From the cell containing the given text, extract its center point as [X, Y] coordinate. 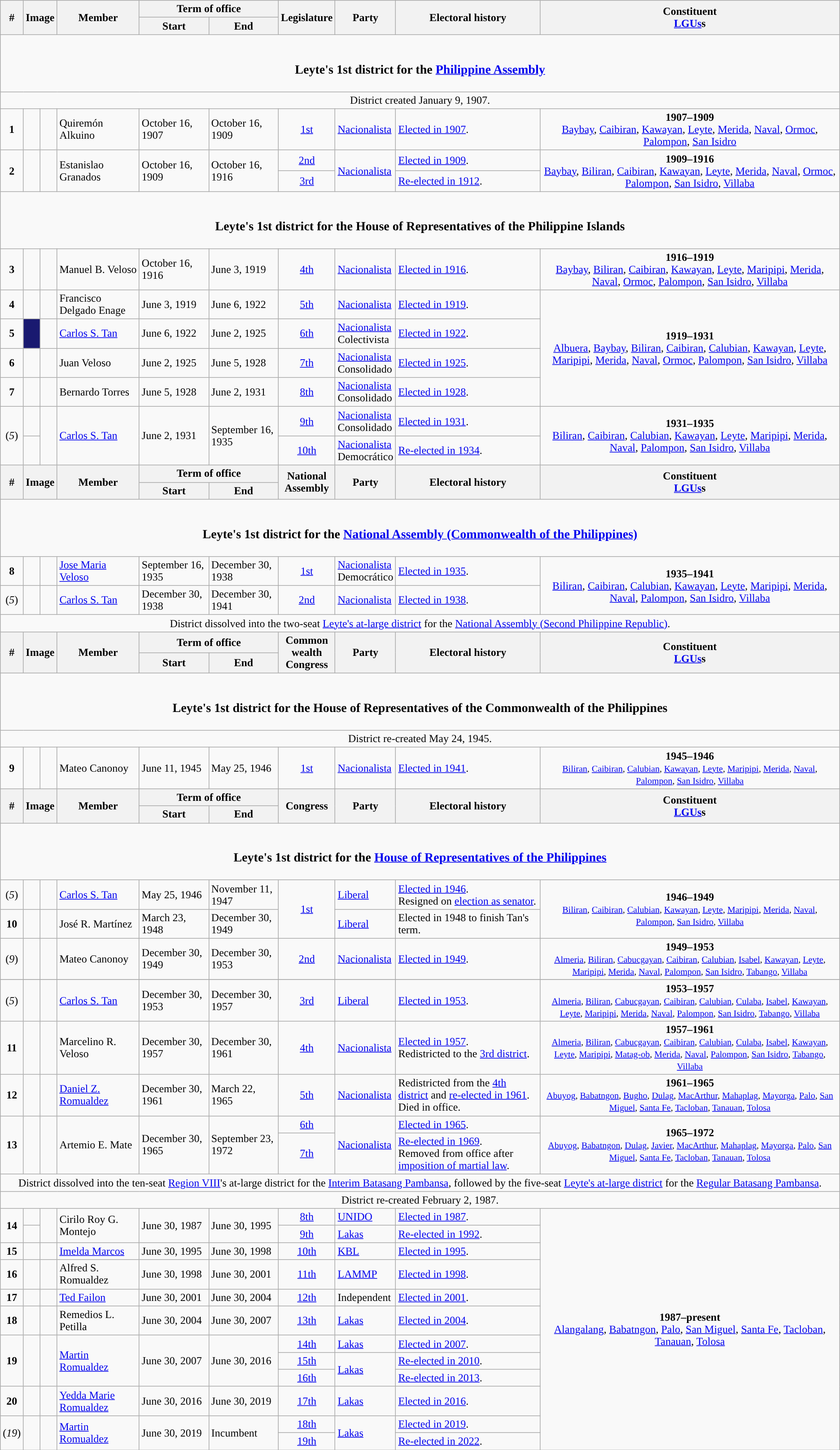
District re-created May 24, 1945. [420, 739]
Elected in 1922. [468, 334]
UNIDO [365, 1217]
Redistricted from the 4th district and re-elected in 1961.Died in office. [468, 1095]
1945–1946Biliran, Caibiran, Calubian, Kawayan, Leyte, Maripipi, Merida, Naval, Palompon, San Isidro, Villaba [690, 768]
Congress [307, 806]
Elected in 1949. [468, 959]
Remedios L. Petilla [98, 1321]
20 [12, 1401]
Quiremón Alkuino [98, 129]
Re-elected in 2010. [468, 1361]
6 [12, 363]
Elected in 2019. [468, 1424]
1946–1949Biliran, Caibiran, Calubian, Kawayan, Leyte, Maripipi, Merida, Naval, Palompon, San Isidro, Villaba [690, 909]
1916–1919Baybay, Biliran, Caibiran, Kawayan, Leyte, Maripipi, Merida, Naval, Ormoc, Palompon, San Isidro, Villaba [690, 269]
LAMMP [365, 1274]
Elected in 1925. [468, 363]
Elected in 1909. [468, 160]
José R. Martínez [98, 924]
Ted Failon [98, 1297]
1935–1941Biliran, Caibiran, Calubian, Kawayan, Leyte, Maripipi, Merida, Naval, Palompon, San Isidro, Villaba [690, 585]
13 [12, 1145]
Elected in 1928. [468, 392]
1949–1953Almeria, Biliran, Cabucgayan, Caibiran, Calubian, Isabel, Kawayan, Leyte, Maripipi, Merida, Naval, Palompon, San Isidro, Tabango, Villaba [690, 959]
November 11, 1947 [243, 894]
Re-elected in 1912. [468, 181]
Daniel Z. Romualdez [98, 1095]
1907–1909Baybay, Caibiran, Kawayan, Leyte, Merida, Naval, Ormoc, Palompon, San Isidro [690, 129]
KBL [365, 1251]
Marcelino R. Veloso [98, 1048]
16 [12, 1274]
16th [307, 1378]
Re-elected in 1969.Removed from office after imposition of martial law. [468, 1154]
Elected in 1948 to finish Tan's term. [468, 924]
Re-elected in 2013. [468, 1378]
March 23, 1948 [174, 924]
17 [12, 1297]
1919–1931Albuera, Baybay, Biliran, Caibiran, Calubian, Kawayan, Leyte, Maripipi, Merida, Naval, Ormoc, Palompon, San Isidro, Villaba [690, 348]
2 [12, 171]
Elected in 1965. [468, 1125]
1931–1935Biliran, Caibiran, Calubian, Kawayan, Leyte, Maripipi, Merida, Naval, Palompon, San Isidro, Villaba [690, 436]
4 [12, 304]
11 [12, 1048]
Elected in 1931. [468, 421]
14th [307, 1344]
9 [12, 768]
Elected in 1987. [468, 1217]
Leyte's 1st district for the National Assembly (Commonwealth of the Philippines) [420, 528]
Elected in 2007. [468, 1344]
Cirilo Roy G. Montejo [98, 1226]
Leyte's 1st district for the House of Representatives of the Commonwealth of the Philippines [420, 702]
Elected in 1916. [468, 269]
Artemio E. Mate [98, 1145]
Re-elected in 1934. [468, 451]
District created January 9, 1907. [420, 100]
Alfred S. Romualdez [98, 1274]
Manuel B. Veloso [98, 269]
CommonwealthCongress [307, 652]
19th [307, 1441]
1987–presentAlangalang, Babatngon, Palo, San Miguel, Santa Fe, Tacloban, Tanauan, Tolosa [690, 1329]
Incumbent [243, 1432]
1909–1916Baybay, Biliran, Caibiran, Kawayan, Leyte, Merida, Naval, Ormoc, Palompon, San Isidro, Villaba [690, 171]
Elected in 2004. [468, 1321]
Re-elected in 2022. [468, 1441]
NacionalistaColectivista [365, 334]
5 [12, 334]
12th [307, 1297]
Juan Veloso [98, 363]
Legislature [307, 18]
12 [12, 1095]
October 16, 1907 [174, 129]
3 [12, 269]
December 30, 1941 [243, 600]
15 [12, 1251]
Re-elected in 1992. [468, 1234]
Imelda Marcos [98, 1251]
Elected in 1995. [468, 1251]
14 [12, 1226]
Elected in 1998. [468, 1274]
Elected in 1941. [468, 768]
District re-created February 2, 1987. [420, 1200]
18th [307, 1424]
1 [12, 129]
December 30, 1965 [174, 1145]
Elected in 1935. [468, 571]
Jose Maria Veloso [98, 571]
10 [12, 924]
13th [307, 1321]
Elected in 2001. [468, 1297]
18 [12, 1321]
Bernardo Torres [98, 392]
September 23, 1972 [243, 1145]
Elected in 2016. [468, 1401]
Leyte's 1st district for the Philippine Assembly [420, 63]
11th [307, 1274]
19 [12, 1361]
15th [307, 1361]
Leyte's 1st district for the House of Representatives of the Philippines [420, 851]
March 22, 1965 [243, 1095]
1965–1972Abuyog, Babatngon, Dulag, Javier, MacArthur, Mahaplag, Mayorga, Palo, San Miguel, Santa Fe, Tacloban, Tanauan, Tolosa [690, 1145]
(9) [12, 959]
Yedda Marie Romualdez [98, 1401]
Elected in 1946.Resigned on election as senator. [468, 894]
(19) [12, 1432]
Elected in 1953. [468, 1000]
17th [307, 1401]
NationalAssembly [307, 482]
Elected in 1957.Redistricted to the 3rd district. [468, 1048]
Elected in 1919. [468, 304]
Francisco Delgado Enage [98, 304]
Leyte's 1st district for the House of Representatives of the Philippine Islands [420, 220]
Estanislao Granados [98, 171]
District dissolved into the two-seat Leyte's at-large district for the National Assembly (Second Philippine Republic). [420, 623]
Elected in 1938. [468, 600]
7 [12, 392]
1961–1965Abuyog, Babatngon, Bugho, Dulag, MacArthur, Mahaplag, Mayorga, Palo, San Miguel, Santa Fe, Tacloban, Tanauan, Tolosa [690, 1095]
Independent [365, 1297]
June 30, 1987 [174, 1226]
Elected in 1907. [468, 129]
June 11, 1945 [174, 768]
8 [12, 571]
